Capture the cell that displays the provided text and extract its [x, y] central coordinate. 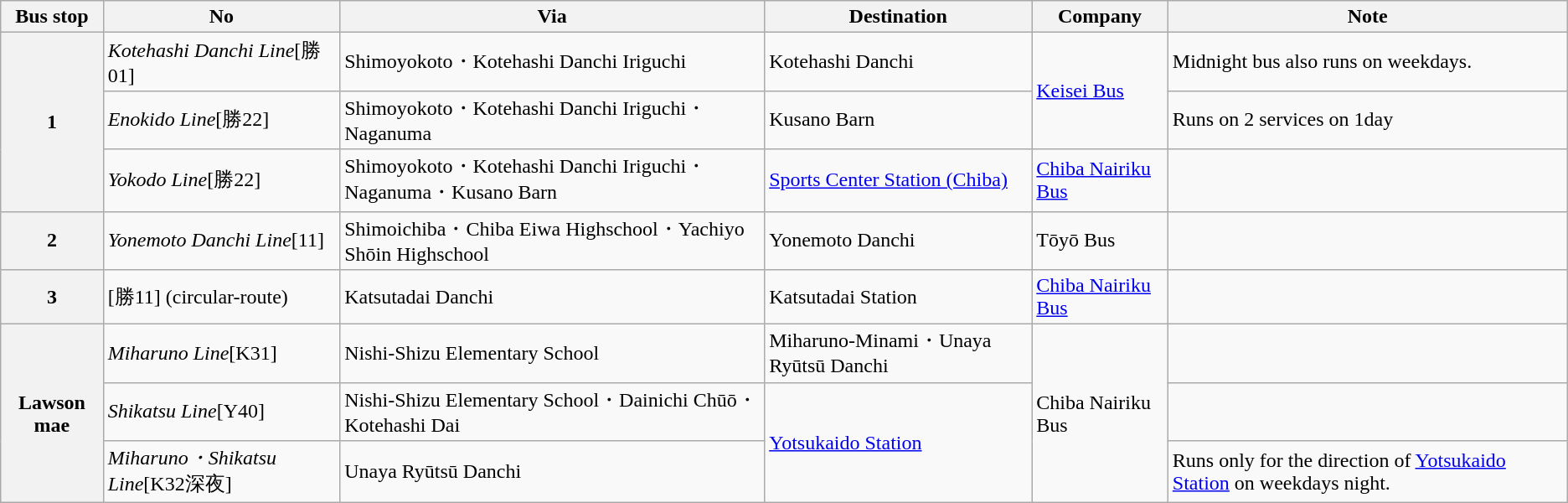
Shimoichiba・Chiba Eiwa Highschool・Yachiyo Shōin Highschool [553, 241]
Keisei Bus [1101, 91]
Shimoyokoto・Kotehashi Danchi Iriguchi [553, 62]
Note [1367, 17]
Kotehashi Danchi [898, 62]
Bus stop [52, 17]
Yonemoto Danchi Line[11] [221, 241]
[勝11] (circular-route) [221, 297]
Unaya Ryūtsū Danchi [553, 472]
Nishi-Shizu Elementary School [553, 354]
Runs on 2 services on 1day [1367, 120]
Lawson mae [52, 414]
No [221, 17]
Company [1101, 17]
1 [52, 122]
Miharuno-Minami・Unaya Ryūtsū Danchi [898, 354]
Miharuno・Shikatsu Line[K32深夜] [221, 472]
Kotehashi Danchi Line[勝01] [221, 62]
Shikatsu Line[Y40] [221, 412]
Enokido Line[勝22] [221, 120]
Katsutadai Station [898, 297]
Yotsukaido Station [898, 443]
Via [553, 17]
2 [52, 241]
Nishi-Shizu Elementary School・Dainichi Chūō・Kotehashi Dai [553, 412]
Katsutadai Danchi [553, 297]
Sports Center Station (Chiba) [898, 180]
Tōyō Bus [1101, 241]
Shimoyokoto・Kotehashi Danchi Iriguchi・Naganuma [553, 120]
Yonemoto Danchi [898, 241]
Midnight bus also runs on weekdays. [1367, 62]
Destination [898, 17]
Yokodo Line[勝22] [221, 180]
Runs only for the direction of Yotsukaido Station on weekdays night. [1367, 472]
Shimoyokoto・Kotehashi Danchi Iriguchi・Naganuma・Kusano Barn [553, 180]
3 [52, 297]
Miharuno Line[K31] [221, 354]
Kusano Barn [898, 120]
